Output the [X, Y] coordinate of the center of the cell containing the given text.  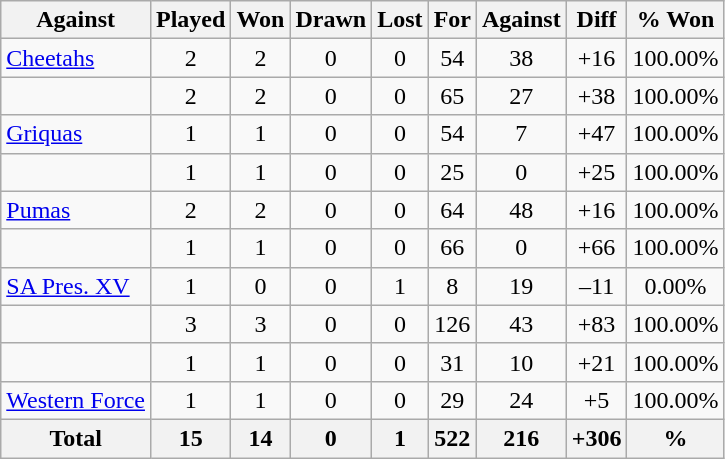
8 [452, 286]
126 [452, 324]
+38 [596, 96]
SA Pres. XV [76, 286]
66 [452, 248]
29 [452, 400]
25 [452, 172]
64 [452, 210]
Drawn [331, 20]
Cheetahs [76, 58]
Western Force [76, 400]
14 [260, 438]
0.00% [676, 286]
Total [76, 438]
24 [521, 400]
+47 [596, 134]
10 [521, 362]
–11 [596, 286]
+66 [596, 248]
19 [521, 286]
Pumas [76, 210]
+21 [596, 362]
27 [521, 96]
+25 [596, 172]
7 [521, 134]
% [676, 438]
Griquas [76, 134]
65 [452, 96]
31 [452, 362]
For [452, 20]
+83 [596, 324]
Played [190, 20]
43 [521, 324]
+5 [596, 400]
Diff [596, 20]
+306 [596, 438]
216 [521, 438]
522 [452, 438]
Won [260, 20]
% Won [676, 20]
48 [521, 210]
38 [521, 58]
Lost [400, 20]
15 [190, 438]
